Return [X, Y] of the center of cell containing provided text 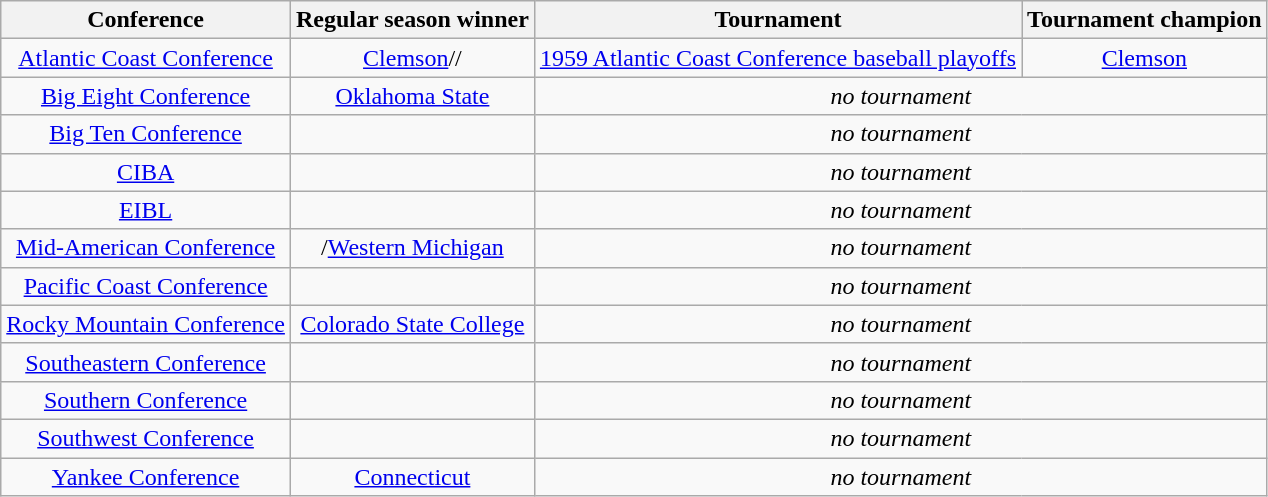
Tournament [778, 20]
Southern Conference [146, 400]
EIBL [146, 210]
Colorado State College [412, 324]
Southeastern Conference [146, 362]
Clemson// [412, 58]
Atlantic Coast Conference [146, 58]
Rocky Mountain Conference [146, 324]
Tournament champion [1145, 20]
Yankee Conference [146, 477]
Mid-American Conference [146, 248]
Connecticut [412, 477]
Southwest Conference [146, 438]
Regular season winner [412, 20]
Pacific Coast Conference [146, 286]
Clemson [1145, 58]
Oklahoma State [412, 96]
CIBA [146, 172]
1959 Atlantic Coast Conference baseball playoffs [778, 58]
Conference [146, 20]
/Western Michigan [412, 248]
Big Eight Conference [146, 96]
Big Ten Conference [146, 134]
